Capture the cell that displays the provided text and extract its [x, y] central coordinate. 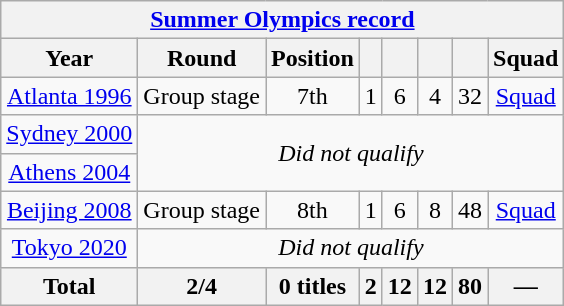
8 [434, 210]
Total [70, 286]
— [526, 286]
Beijing 2008 [70, 210]
Atlanta 1996 [70, 96]
Sydney 2000 [70, 134]
7th [313, 96]
2 [370, 286]
2/4 [202, 286]
Athens 2004 [70, 172]
Round [202, 58]
80 [470, 286]
8th [313, 210]
32 [470, 96]
Tokyo 2020 [70, 248]
48 [470, 210]
Summer Olympics record [282, 20]
4 [434, 96]
0 titles [313, 286]
Year [70, 58]
Position [313, 58]
